Determine the (X, Y) coordinate at the center of the cell enclosing the given text.  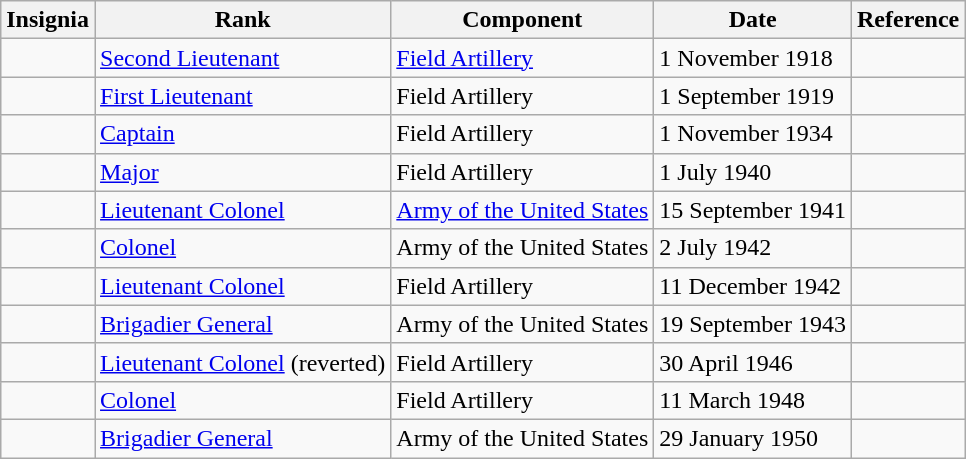
11 March 1948 (753, 400)
Reference (908, 20)
Captain (243, 134)
Rank (243, 20)
Second Lieutenant (243, 58)
29 January 1950 (753, 438)
30 April 1946 (753, 362)
19 September 1943 (753, 324)
1 September 1919 (753, 96)
15 September 1941 (753, 210)
Lieutenant Colonel (reverted) (243, 362)
2 July 1942 (753, 248)
First Lieutenant (243, 96)
Date (753, 20)
Component (522, 20)
11 December 1942 (753, 286)
Insignia (48, 20)
1 November 1918 (753, 58)
Major (243, 172)
1 July 1940 (753, 172)
1 November 1934 (753, 134)
